Pinpoint the cell where the given text exists, returning its [X, Y] midpoint coordinate. 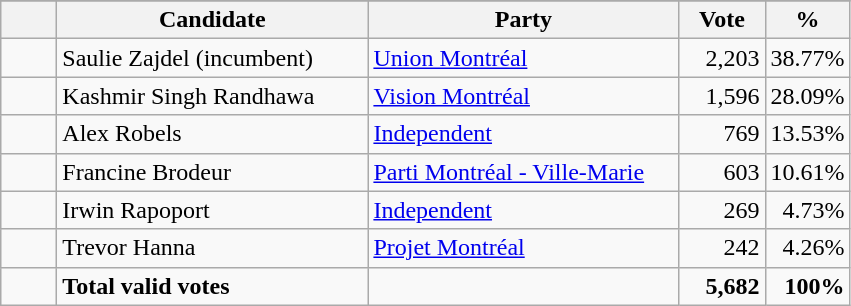
% [808, 20]
5,682 [722, 286]
Irwin Rapoport [212, 210]
269 [722, 210]
242 [722, 248]
Union Montréal [524, 58]
Francine Brodeur [212, 172]
Total valid votes [212, 286]
100% [808, 286]
603 [722, 172]
Parti Montréal - Ville-Marie [524, 172]
Projet Montréal [524, 248]
Candidate [212, 20]
Vote [722, 20]
Saulie Zajdel (incumbent) [212, 58]
Vision Montréal [524, 96]
769 [722, 134]
28.09% [808, 96]
4.26% [808, 248]
Party [524, 20]
1,596 [722, 96]
Kashmir Singh Randhawa [212, 96]
Alex Robels [212, 134]
4.73% [808, 210]
38.77% [808, 58]
10.61% [808, 172]
Trevor Hanna [212, 248]
2,203 [722, 58]
13.53% [808, 134]
